Provide the (x, y) coordinate of the cell's center where the given text is located.  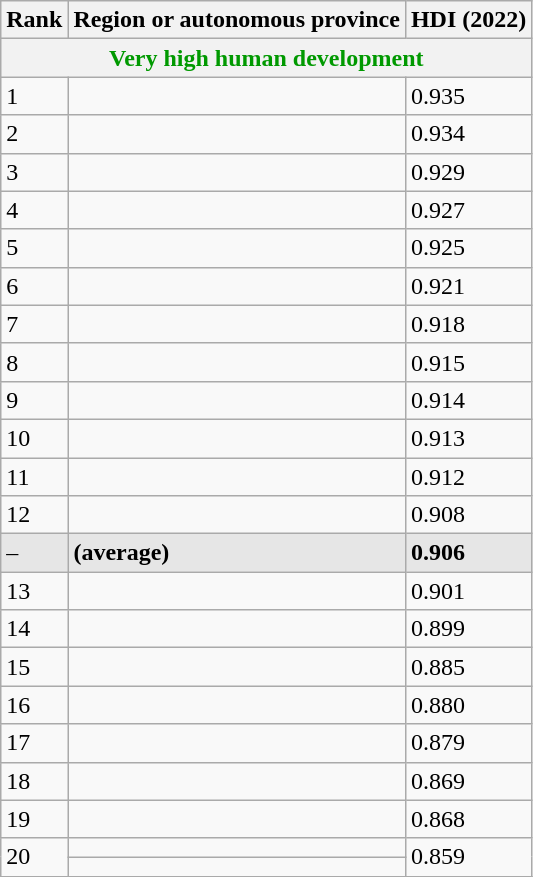
3 (34, 172)
0.899 (468, 629)
1 (34, 96)
0.869 (468, 781)
7 (34, 324)
18 (34, 781)
– (34, 553)
9 (34, 400)
0.912 (468, 477)
0.934 (468, 134)
0.901 (468, 591)
0.879 (468, 743)
17 (34, 743)
0.918 (468, 324)
0.915 (468, 362)
20 (34, 857)
12 (34, 515)
0.925 (468, 248)
Rank (34, 20)
0.927 (468, 210)
0.913 (468, 438)
0.914 (468, 400)
19 (34, 819)
(average) (237, 553)
15 (34, 667)
13 (34, 591)
11 (34, 477)
4 (34, 210)
0.859 (468, 857)
8 (34, 362)
10 (34, 438)
0.868 (468, 819)
6 (34, 286)
0.921 (468, 286)
HDI (2022) (468, 20)
16 (34, 705)
Very high human development (266, 58)
0.929 (468, 172)
0.935 (468, 96)
14 (34, 629)
5 (34, 248)
0.908 (468, 515)
0.880 (468, 705)
2 (34, 134)
0.906 (468, 553)
Region or autonomous province (237, 20)
0.885 (468, 667)
